Extract the (X, Y) coordinate from the center of the cell holding the provided text.  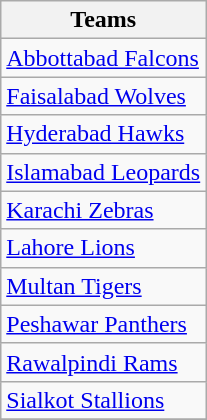
Hyderabad Hawks (104, 134)
Teams (104, 20)
Peshawar Panthers (104, 324)
Lahore Lions (104, 248)
Faisalabad Wolves (104, 96)
Abbottabad Falcons (104, 58)
Multan Tigers (104, 286)
Rawalpindi Rams (104, 362)
Islamabad Leopards (104, 172)
Karachi Zebras (104, 210)
Sialkot Stallions (104, 400)
